Search for the cell housing the specified text and yield its (x, y) center coordinate. 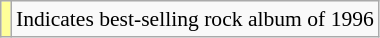
Indicates best-selling rock album of 1996 (195, 19)
